Return [x, y] of the center of cell containing provided text 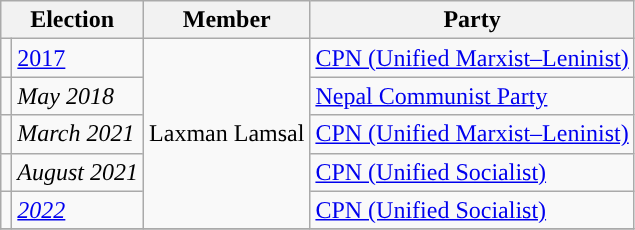
August 2021 [78, 172]
Member [227, 20]
Nepal Communist Party [472, 96]
2017 [78, 58]
2022 [78, 210]
Party [472, 20]
Laxman Lamsal [227, 134]
May 2018 [78, 96]
March 2021 [78, 134]
Election [72, 20]
